Scan for the cell matching the given text and deliver its (x, y) coordinate at center. 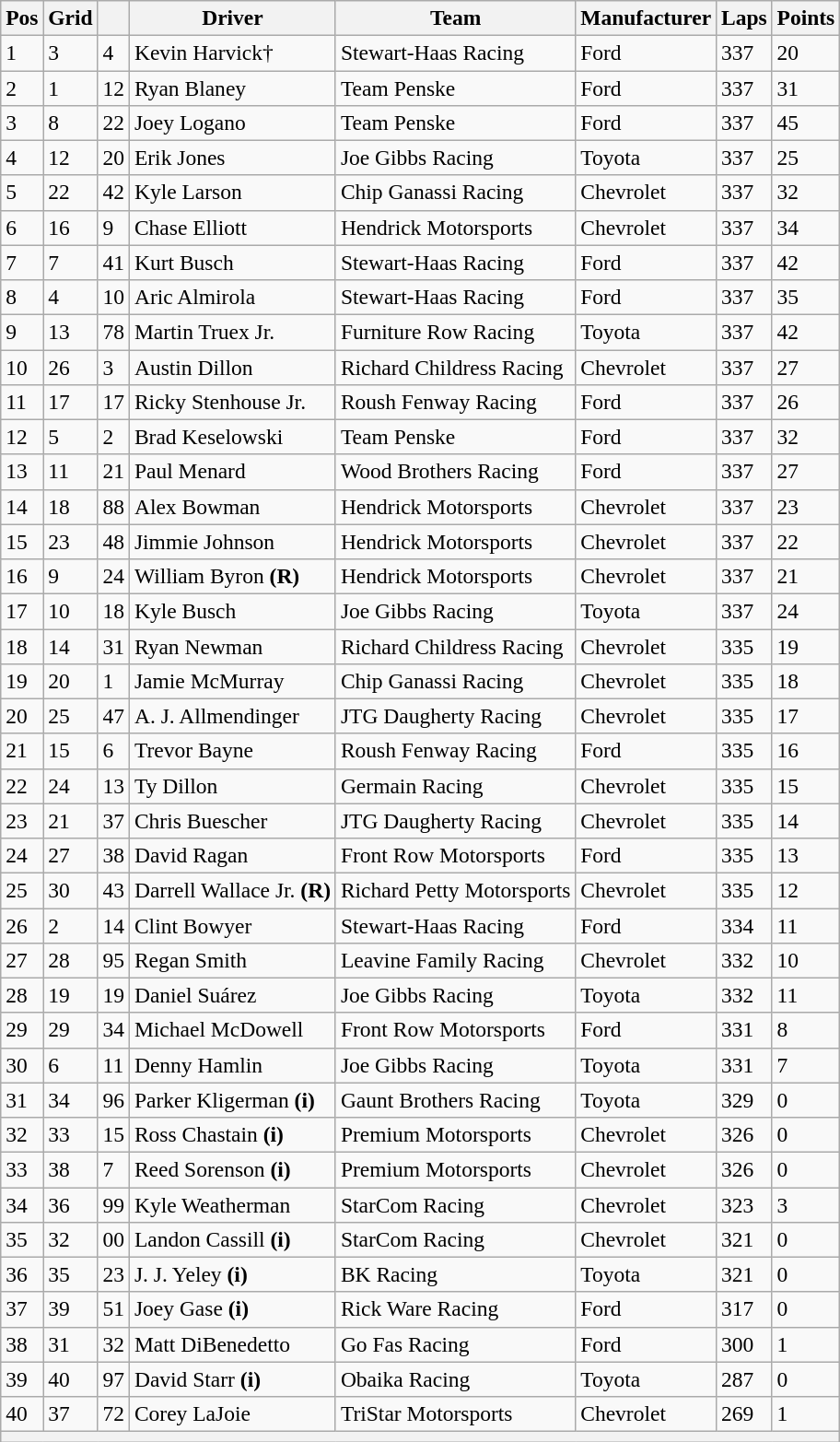
00 (113, 1239)
Brad Keselowski (232, 437)
78 (113, 332)
Paul Menard (232, 472)
J. J. Yeley (i) (232, 1274)
Reed Sorenson (i) (232, 1169)
97 (113, 1379)
Trevor Bayne (232, 751)
TriStar Motorsports (455, 1413)
317 (744, 1309)
Germain Racing (455, 786)
Aric Almirola (232, 297)
334 (744, 925)
Go Fas Racing (455, 1344)
300 (744, 1344)
51 (113, 1309)
Richard Petty Motorsports (455, 890)
Parker Kligerman (i) (232, 1100)
Rick Ware Racing (455, 1309)
95 (113, 960)
88 (113, 507)
99 (113, 1204)
Michael McDowell (232, 1030)
Team (455, 18)
Kevin Harvick† (232, 53)
Points (806, 18)
Denny Hamlin (232, 1065)
Kyle Busch (232, 611)
Austin Dillon (232, 367)
Laps (744, 18)
Ross Chastain (i) (232, 1134)
72 (113, 1413)
323 (744, 1204)
Jimmie Johnson (232, 542)
Pos (22, 18)
Alex Bowman (232, 507)
Manufacturer (647, 18)
Obaika Racing (455, 1379)
Driver (232, 18)
96 (113, 1100)
Erik Jones (232, 158)
A. J. Allmendinger (232, 716)
Gaunt Brothers Racing (455, 1100)
Joey Logano (232, 123)
43 (113, 890)
Grid (70, 18)
287 (744, 1379)
Jamie McMurray (232, 681)
269 (744, 1413)
Regan Smith (232, 960)
Chase Elliott (232, 228)
Matt DiBenedetto (232, 1344)
Leavine Family Racing (455, 960)
48 (113, 542)
BK Racing (455, 1274)
Kurt Busch (232, 263)
Chris Buescher (232, 821)
Daniel Suárez (232, 995)
William Byron (R) (232, 576)
Kyle Larson (232, 193)
45 (806, 123)
Wood Brothers Racing (455, 472)
41 (113, 263)
Clint Bowyer (232, 925)
Ty Dillon (232, 786)
Darrell Wallace Jr. (R) (232, 890)
Kyle Weatherman (232, 1204)
Joey Gase (i) (232, 1309)
Landon Cassill (i) (232, 1239)
Ryan Blaney (232, 88)
Martin Truex Jr. (232, 332)
David Starr (i) (232, 1379)
Corey LaJoie (232, 1413)
47 (113, 716)
Furniture Row Racing (455, 332)
329 (744, 1100)
David Ragan (232, 855)
Ryan Newman (232, 646)
Ricky Stenhouse Jr. (232, 402)
